From the cell containing the given text, extract its center point as [X, Y] coordinate. 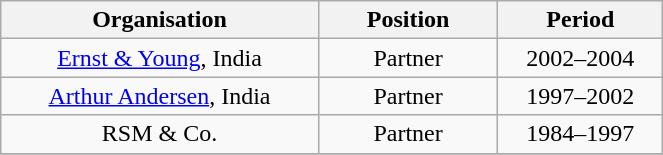
1984–1997 [580, 134]
2002–2004 [580, 58]
Organisation [160, 20]
Period [580, 20]
RSM & Co. [160, 134]
Position [408, 20]
Arthur Andersen, India [160, 96]
1997–2002 [580, 96]
Ernst & Young, India [160, 58]
